Output the [X, Y] coordinate of the center of the cell containing the given text.  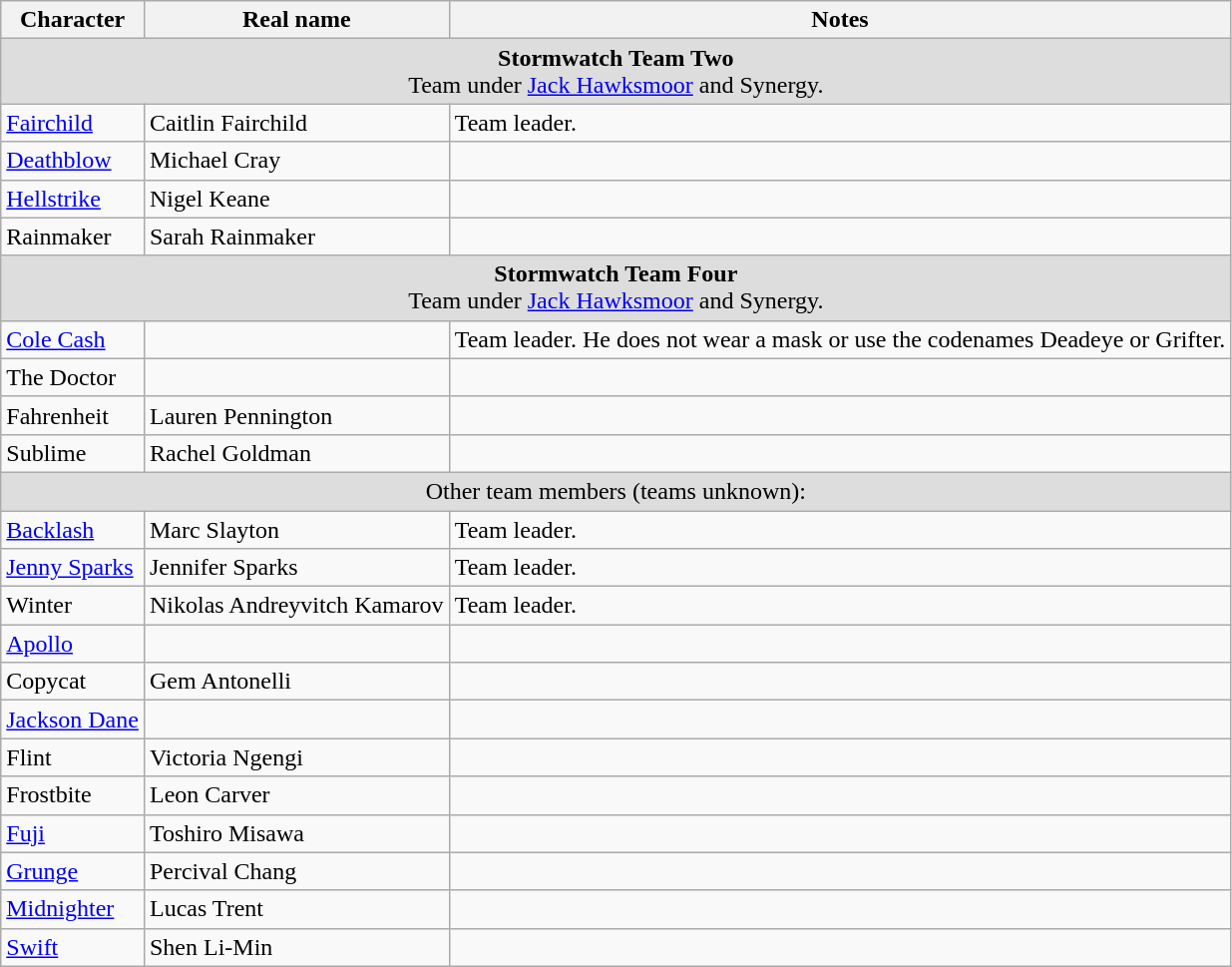
Caitlin Fairchild [296, 123]
Rainmaker [73, 237]
Notes [840, 20]
Nigel Keane [296, 199]
The Doctor [73, 377]
Victoria Ngengi [296, 757]
Jennifer Sparks [296, 568]
Hellstrike [73, 199]
Shen Li-Min [296, 947]
Lauren Pennington [296, 415]
Swift [73, 947]
Frostbite [73, 795]
Stormwatch Team TwoTeam under Jack Hawksmoor and Synergy. [616, 72]
Stormwatch Team FourTeam under Jack Hawksmoor and Synergy. [616, 287]
Flint [73, 757]
Leon Carver [296, 795]
Jenny Sparks [73, 568]
Team leader. He does not wear a mask or use the codenames Deadeye or Grifter. [840, 339]
Toshiro Misawa [296, 833]
Fahrenheit [73, 415]
Rachel Goldman [296, 453]
Jackson Dane [73, 720]
Fairchild [73, 123]
Michael Cray [296, 161]
Sublime [73, 453]
Real name [296, 20]
Cole Cash [73, 339]
Deathblow [73, 161]
Copycat [73, 682]
Fuji [73, 833]
Nikolas Andreyvitch Kamarov [296, 606]
Marc Slayton [296, 530]
Winter [73, 606]
Lucas Trent [296, 909]
Backlash [73, 530]
Character [73, 20]
Grunge [73, 871]
Apollo [73, 644]
Other team members (teams unknown): [616, 491]
Percival Chang [296, 871]
Sarah Rainmaker [296, 237]
Midnighter [73, 909]
Gem Antonelli [296, 682]
